Identify which cell holds the provided text, then report its [x, y] central coordinate. 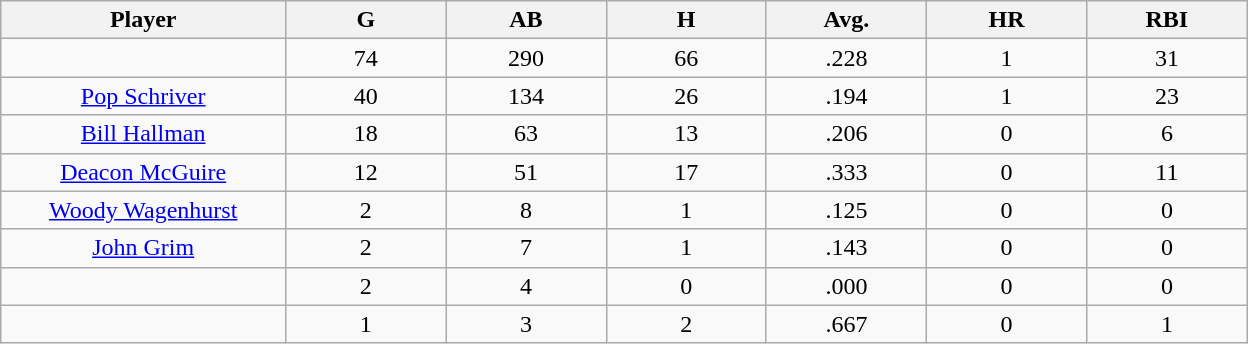
134 [526, 96]
8 [526, 210]
Pop Schriver [144, 96]
4 [526, 286]
.143 [846, 248]
John Grim [144, 248]
.228 [846, 58]
66 [686, 58]
.125 [846, 210]
.194 [846, 96]
13 [686, 134]
.206 [846, 134]
63 [526, 134]
.000 [846, 286]
26 [686, 96]
74 [366, 58]
RBI [1167, 20]
Player [144, 20]
AB [526, 20]
11 [1167, 172]
G [366, 20]
7 [526, 248]
51 [526, 172]
31 [1167, 58]
Bill Hallman [144, 134]
17 [686, 172]
23 [1167, 96]
Deacon McGuire [144, 172]
.667 [846, 324]
Avg. [846, 20]
18 [366, 134]
290 [526, 58]
6 [1167, 134]
40 [366, 96]
.333 [846, 172]
H [686, 20]
HR [1007, 20]
Woody Wagenhurst [144, 210]
12 [366, 172]
3 [526, 324]
